From the cell containing the given text, extract its center point as (x, y) coordinate. 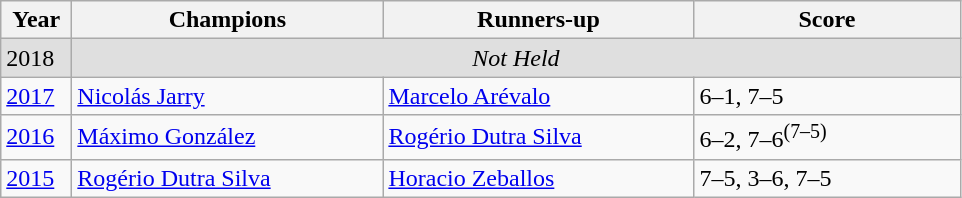
6–2, 7–6(7–5) (827, 138)
Champions (228, 20)
Runners-up (538, 20)
2018 (36, 58)
Horacio Zeballos (538, 178)
Not Held (516, 58)
Nicolás Jarry (228, 96)
6–1, 7–5 (827, 96)
7–5, 3–6, 7–5 (827, 178)
Marcelo Arévalo (538, 96)
Year (36, 20)
2016 (36, 138)
Score (827, 20)
2015 (36, 178)
2017 (36, 96)
Máximo González (228, 138)
